Provide the (X, Y) coordinate of the cell's center where the given text is located.  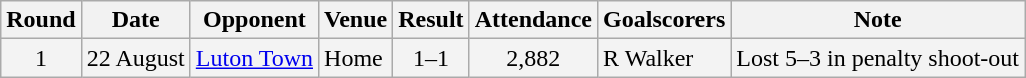
Round (41, 20)
2,882 (533, 58)
1 (41, 58)
1–1 (431, 58)
Note (878, 20)
Attendance (533, 20)
Goalscorers (664, 20)
Venue (356, 20)
R Walker (664, 58)
Result (431, 20)
Opponent (254, 20)
Date (136, 20)
Lost 5–3 in penalty shoot-out (878, 58)
Home (356, 58)
22 August (136, 58)
Luton Town (254, 58)
